Extract the (x, y) coordinate from the center of the cell holding the provided text.  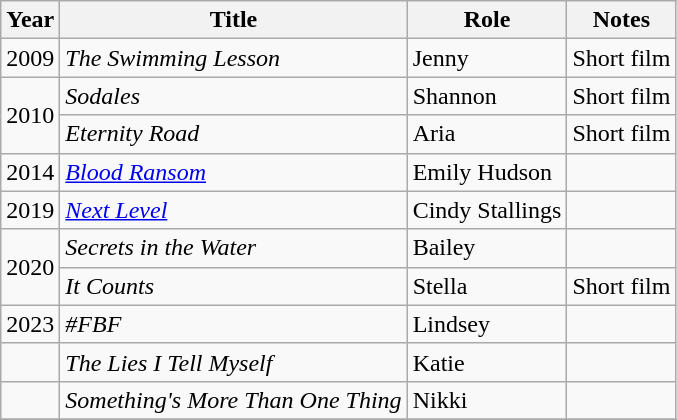
Katie (487, 362)
Role (487, 20)
Eternity Road (234, 134)
Blood Ransom (234, 172)
2010 (30, 115)
Aria (487, 134)
2023 (30, 324)
2014 (30, 172)
2009 (30, 58)
It Counts (234, 286)
Stella (487, 286)
2019 (30, 210)
Secrets in the Water (234, 248)
Notes (622, 20)
Bailey (487, 248)
Shannon (487, 96)
The Lies I Tell Myself (234, 362)
Something's More Than One Thing (234, 400)
Lindsey (487, 324)
2020 (30, 267)
Year (30, 20)
Sodales (234, 96)
Next Level (234, 210)
Cindy Stallings (487, 210)
Nikki (487, 400)
Jenny (487, 58)
#FBF (234, 324)
Title (234, 20)
The Swimming Lesson (234, 58)
Emily Hudson (487, 172)
